Provide the (x, y) coordinate of the cell's center where the given text is located.  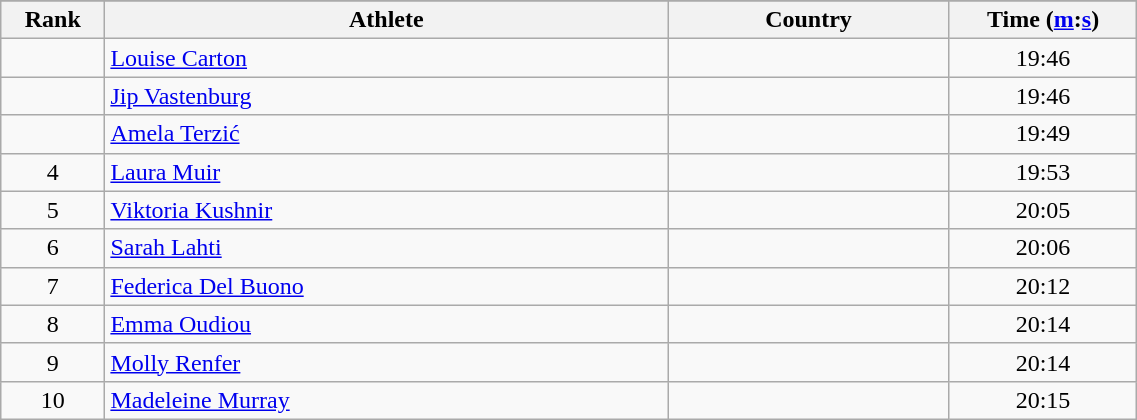
Athlete (386, 20)
20:12 (1043, 286)
Time (m:s) (1043, 20)
20:15 (1043, 400)
Madeleine Murray (386, 400)
Louise Carton (386, 58)
Rank (53, 20)
4 (53, 172)
10 (53, 400)
Emma Oudiou (386, 324)
20:06 (1043, 248)
Molly Renfer (386, 362)
19:53 (1043, 172)
8 (53, 324)
5 (53, 210)
20:05 (1043, 210)
Viktoria Kushnir (386, 210)
Laura Muir (386, 172)
Amela Terzić (386, 134)
9 (53, 362)
Jip Vastenburg (386, 96)
7 (53, 286)
Sarah Lahti (386, 248)
Federica Del Buono (386, 286)
Country (808, 20)
6 (53, 248)
19:49 (1043, 134)
